Determine the (x, y) coordinate at the center of the cell enclosing the given text.  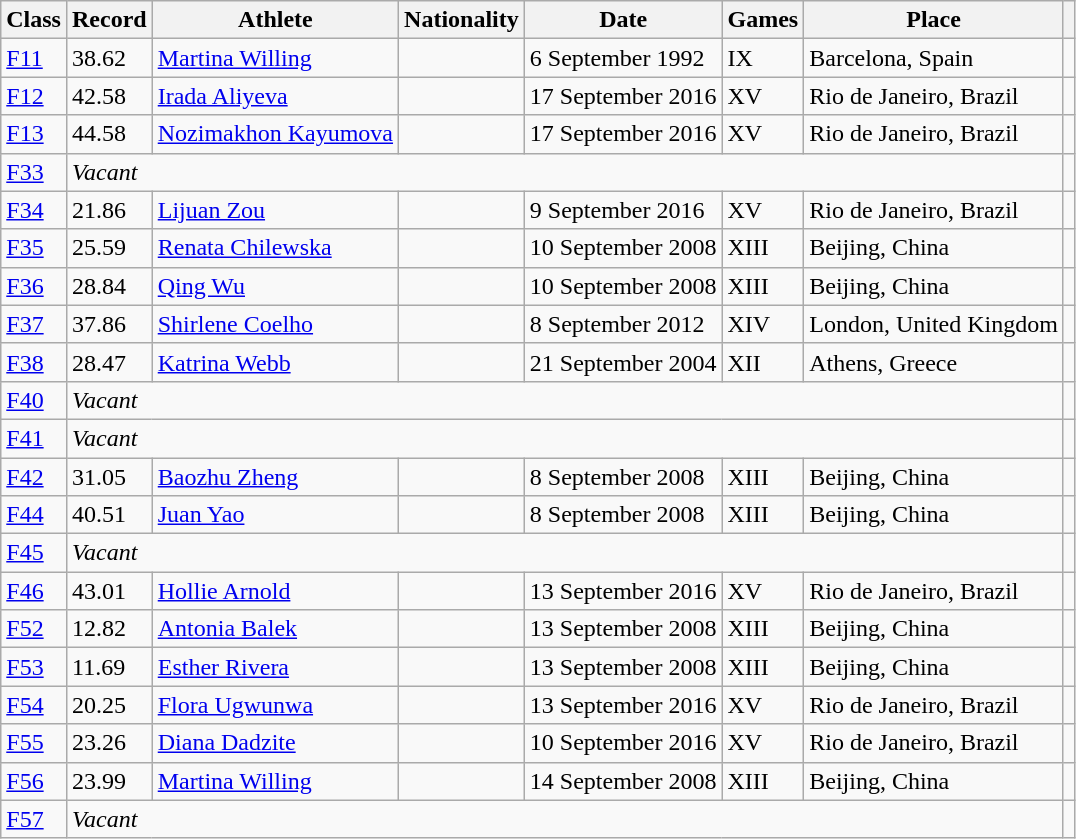
Date (623, 20)
Flora Ugwunwa (275, 705)
Diana Dadzite (275, 743)
F53 (34, 667)
XII (763, 362)
Record (109, 20)
28.84 (109, 286)
F37 (34, 324)
Place (934, 20)
37.86 (109, 324)
Juan Yao (275, 515)
Lijuan Zou (275, 210)
F56 (34, 781)
31.05 (109, 477)
F38 (34, 362)
44.58 (109, 134)
F11 (34, 58)
Antonia Balek (275, 629)
F33 (34, 172)
F13 (34, 134)
Athlete (275, 20)
Shirlene Coelho (275, 324)
43.01 (109, 591)
10 September 2016 (623, 743)
London, United Kingdom (934, 324)
Baozhu Zheng (275, 477)
Renata Chilewska (275, 248)
F52 (34, 629)
21 September 2004 (623, 362)
Qing Wu (275, 286)
Games (763, 20)
F40 (34, 400)
IX (763, 58)
Hollie Arnold (275, 591)
40.51 (109, 515)
6 September 1992 (623, 58)
23.99 (109, 781)
Barcelona, Spain (934, 58)
21.86 (109, 210)
12.82 (109, 629)
XIV (763, 324)
Katrina Webb (275, 362)
11.69 (109, 667)
F44 (34, 515)
F36 (34, 286)
20.25 (109, 705)
F42 (34, 477)
F57 (34, 819)
F35 (34, 248)
Athens, Greece (934, 362)
F46 (34, 591)
F54 (34, 705)
8 September 2012 (623, 324)
25.59 (109, 248)
Esther Rivera (275, 667)
F55 (34, 743)
23.26 (109, 743)
Class (34, 20)
28.47 (109, 362)
F34 (34, 210)
38.62 (109, 58)
F45 (34, 553)
42.58 (109, 96)
F41 (34, 438)
Irada Aliyeva (275, 96)
14 September 2008 (623, 781)
Nozimakhon Kayumova (275, 134)
F12 (34, 96)
Nationality (462, 20)
9 September 2016 (623, 210)
